Return the [x, y] coordinate for the center point of the cell that contains the specified text.  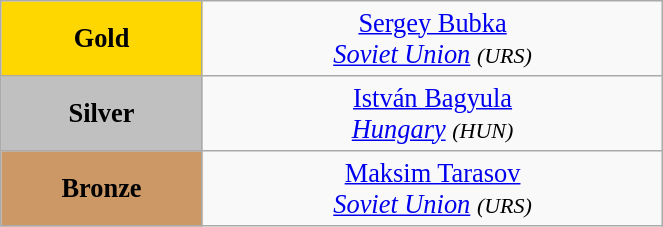
Sergey BubkaSoviet Union (URS) [432, 38]
Maksim TarasovSoviet Union (URS) [432, 188]
Bronze [102, 188]
Gold [102, 38]
István BagyulaHungary (HUN) [432, 112]
Silver [102, 112]
